Scan for the cell matching the given text and deliver its (x, y) coordinate at center. 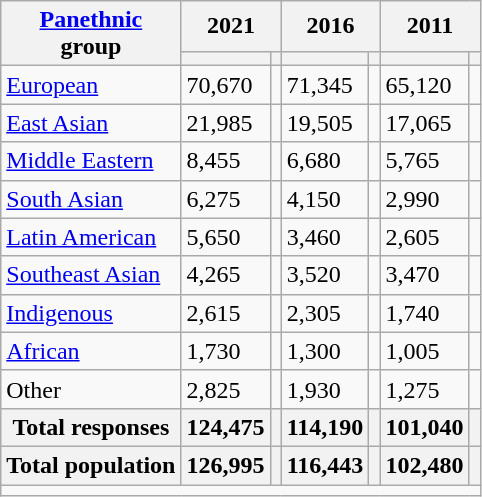
1,730 (226, 351)
126,995 (226, 465)
114,190 (325, 427)
4,150 (325, 199)
2,615 (226, 313)
3,520 (325, 275)
17,065 (424, 123)
5,765 (424, 161)
1,930 (325, 389)
Total responses (91, 427)
1,300 (325, 351)
2011 (430, 26)
19,505 (325, 123)
21,985 (226, 123)
African (91, 351)
116,443 (325, 465)
65,120 (424, 85)
2016 (330, 26)
71,345 (325, 85)
1,005 (424, 351)
1,740 (424, 313)
Total population (91, 465)
2021 (231, 26)
Southeast Asian (91, 275)
3,470 (424, 275)
124,475 (226, 427)
Latin American (91, 237)
1,275 (424, 389)
Indigenous (91, 313)
2,825 (226, 389)
South Asian (91, 199)
70,670 (226, 85)
4,265 (226, 275)
Middle Eastern (91, 161)
Panethnicgroup (91, 34)
East Asian (91, 123)
8,455 (226, 161)
6,275 (226, 199)
6,680 (325, 161)
European (91, 85)
101,040 (424, 427)
Other (91, 389)
102,480 (424, 465)
5,650 (226, 237)
2,990 (424, 199)
3,460 (325, 237)
2,305 (325, 313)
2,605 (424, 237)
